Scan for the cell matching the given text and deliver its (x, y) coordinate at center. 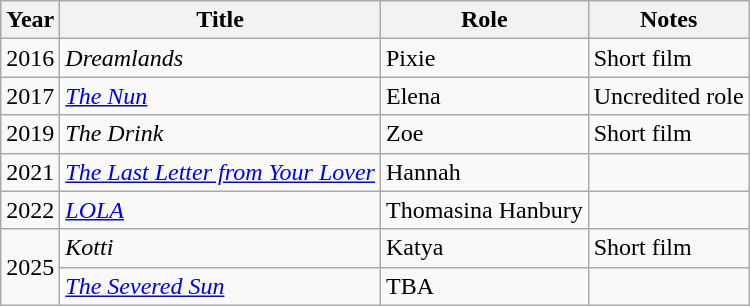
Role (484, 20)
The Nun (220, 96)
2019 (30, 134)
Dreamlands (220, 58)
The Drink (220, 134)
2025 (30, 267)
2016 (30, 58)
LOLA (220, 210)
Pixie (484, 58)
Thomasina Hanbury (484, 210)
Notes (668, 20)
Hannah (484, 172)
Kotti (220, 248)
2017 (30, 96)
Elena (484, 96)
Year (30, 20)
Katya (484, 248)
2021 (30, 172)
Uncredited role (668, 96)
The Last Letter from Your Lover (220, 172)
2022 (30, 210)
Zoe (484, 134)
TBA (484, 286)
The Severed Sun (220, 286)
Title (220, 20)
